Pinpoint the cell where the given text exists, returning its (x, y) midpoint coordinate. 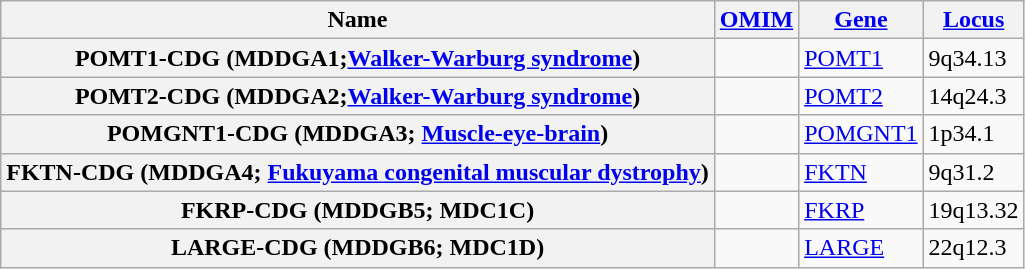
19q13.32 (974, 210)
FKTN (861, 172)
POMT1-CDG (MDDGA1;Walker-Warburg syndrome) (358, 58)
FKRP-CDG (MDDGB5; MDC1C) (358, 210)
FKTN-CDG (MDDGA4; Fukuyama congenital muscular dystrophy) (358, 172)
POMGNT1 (861, 134)
LARGE-CDG (MDDGB6; MDC1D) (358, 248)
POMT2 (861, 96)
FKRP (861, 210)
LARGE (861, 248)
POMGNT1-CDG (MDDGA3; Muscle-eye-brain) (358, 134)
Gene (861, 20)
Locus (974, 20)
OMIM (756, 20)
POMT2-CDG (MDDGA2;Walker-Warburg syndrome) (358, 96)
9q34.13 (974, 58)
22q12.3 (974, 248)
Name (358, 20)
POMT1 (861, 58)
1p34.1 (974, 134)
14q24.3 (974, 96)
9q31.2 (974, 172)
